Return (X, Y) of the center of cell containing provided text 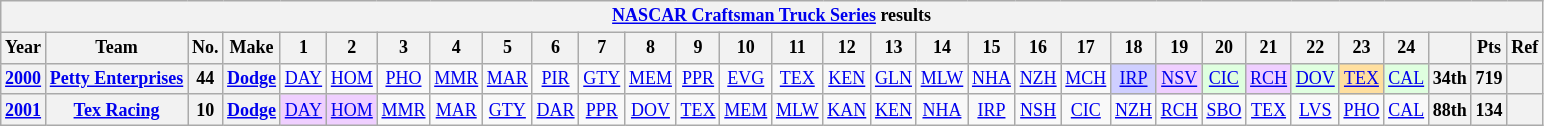
NASCAR Craftsman Truck Series results (772, 16)
2001 (24, 110)
DAR (556, 110)
22 (1315, 48)
7 (602, 48)
719 (1489, 78)
2000 (24, 78)
20 (1224, 48)
18 (1134, 48)
Ref (1525, 48)
88th (1450, 110)
17 (1086, 48)
Make (252, 48)
9 (698, 48)
LVS (1315, 110)
MCH (1086, 78)
21 (1269, 48)
SBO (1224, 110)
14 (942, 48)
8 (651, 48)
Year (24, 48)
GLN (894, 78)
No. (206, 48)
1 (303, 48)
Team (116, 48)
3 (404, 48)
Tex Racing (116, 110)
19 (1179, 48)
4 (456, 48)
Pts (1489, 48)
2 (352, 48)
NSV (1179, 78)
PIR (556, 78)
13 (894, 48)
NSH (1038, 110)
11 (798, 48)
12 (847, 48)
134 (1489, 110)
44 (206, 78)
5 (508, 48)
KAN (847, 110)
24 (1406, 48)
Petty Enterprises (116, 78)
16 (1038, 48)
EVG (746, 78)
23 (1362, 48)
34th (1450, 78)
15 (992, 48)
6 (556, 48)
